Search for the cell housing the specified text and yield its (x, y) center coordinate. 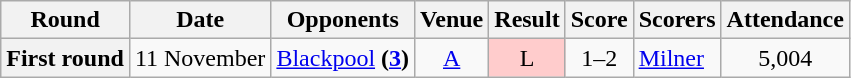
Score (599, 20)
L (527, 58)
Milner (677, 58)
Opponents (343, 20)
Blackpool (3) (343, 58)
A (452, 58)
Attendance (785, 20)
Result (527, 20)
1–2 (599, 58)
Round (66, 20)
5,004 (785, 58)
Date (200, 20)
Venue (452, 20)
First round (66, 58)
Scorers (677, 20)
11 November (200, 58)
